Identify which cell holds the provided text, then report its [X, Y] central coordinate. 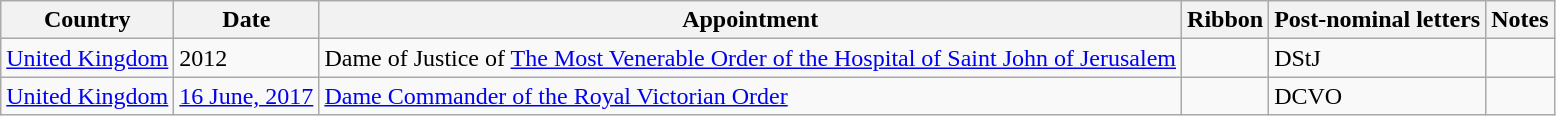
Post-nominal letters [1378, 20]
Ribbon [1226, 20]
DStJ [1378, 58]
16 June, 2017 [246, 96]
Notes [1520, 20]
Dame Commander of the Royal Victorian Order [750, 96]
Country [88, 20]
Appointment [750, 20]
Dame of Justice of The Most Venerable Order of the Hospital of Saint John of Jerusalem [750, 58]
2012 [246, 58]
Date [246, 20]
DCVO [1378, 96]
